Locate the cell with the specified text and output its (X, Y) center coordinate. 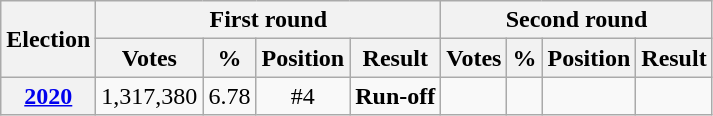
2020 (48, 96)
Second round (576, 20)
First round (268, 20)
1,317,380 (150, 96)
#4 (303, 96)
Run-off (396, 96)
6.78 (230, 96)
Election (48, 39)
